Extract the [x, y] coordinate from the center of the cell holding the provided text.  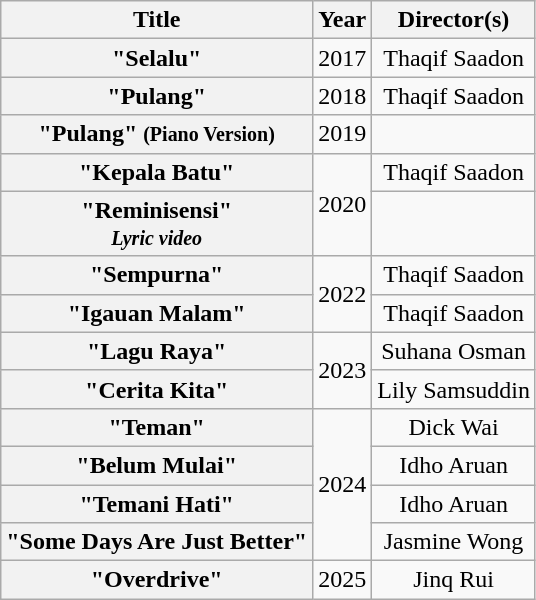
Lily Samsuddin [454, 389]
2023 [342, 370]
"Overdrive" [157, 580]
Title [157, 20]
Dick Wai [454, 427]
"Belum Mulai" [157, 465]
"Reminisensi"Lyric video [157, 224]
Director(s) [454, 20]
2024 [342, 484]
"Selalu" [157, 58]
2019 [342, 134]
2017 [342, 58]
Jinq Rui [454, 580]
"Pulang" (Piano Version) [157, 134]
2025 [342, 580]
Suhana Osman [454, 351]
"Temani Hati" [157, 503]
2018 [342, 96]
"Kepala Batu" [157, 172]
Jasmine Wong [454, 542]
"Sempurna" [157, 275]
"Igauan Malam" [157, 313]
"Cerita Kita" [157, 389]
"Teman" [157, 427]
Year [342, 20]
2020 [342, 204]
"Some Days Are Just Better" [157, 542]
"Lagu Raya" [157, 351]
"Pulang" [157, 96]
2022 [342, 294]
